Capture the cell that displays the provided text and extract its (x, y) central coordinate. 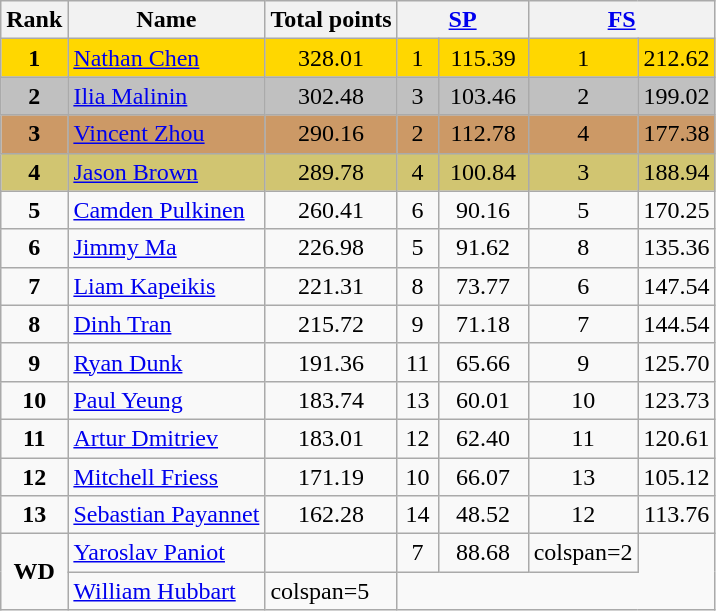
Dinh Tran (166, 324)
Camden Pulkinen (166, 210)
colspan=5 (331, 591)
FS (622, 20)
Rank (34, 20)
14 (418, 515)
147.54 (676, 286)
177.38 (676, 134)
Nathan Chen (166, 58)
171.19 (331, 477)
183.01 (331, 438)
Liam Kapeikis (166, 286)
Vincent Zhou (166, 134)
135.36 (676, 248)
71.18 (483, 324)
62.40 (483, 438)
105.12 (676, 477)
100.84 (483, 172)
48.52 (483, 515)
162.28 (331, 515)
Ilia Malinin (166, 96)
289.78 (331, 172)
WD (34, 572)
Jimmy Ma (166, 248)
SP (462, 20)
Total points (331, 20)
Sebastian Payannet (166, 515)
73.77 (483, 286)
115.39 (483, 58)
290.16 (331, 134)
60.01 (483, 400)
113.76 (676, 515)
144.54 (676, 324)
Name (166, 20)
Mitchell Friess (166, 477)
112.78 (483, 134)
302.48 (331, 96)
William Hubbart (166, 591)
colspan=2 (583, 553)
Jason Brown (166, 172)
215.72 (331, 324)
103.46 (483, 96)
260.41 (331, 210)
88.68 (483, 553)
90.16 (483, 210)
Yaroslav Paniot (166, 553)
191.36 (331, 362)
125.70 (676, 362)
120.61 (676, 438)
Artur Dmitriev (166, 438)
328.01 (331, 58)
Paul Yeung (166, 400)
199.02 (676, 96)
183.74 (331, 400)
91.62 (483, 248)
123.73 (676, 400)
188.94 (676, 172)
170.25 (676, 210)
212.62 (676, 58)
65.66 (483, 362)
Ryan Dunk (166, 362)
66.07 (483, 477)
226.98 (331, 248)
221.31 (331, 286)
